Find where the given text appears and provide that cell's center as (X, Y) coordinate. 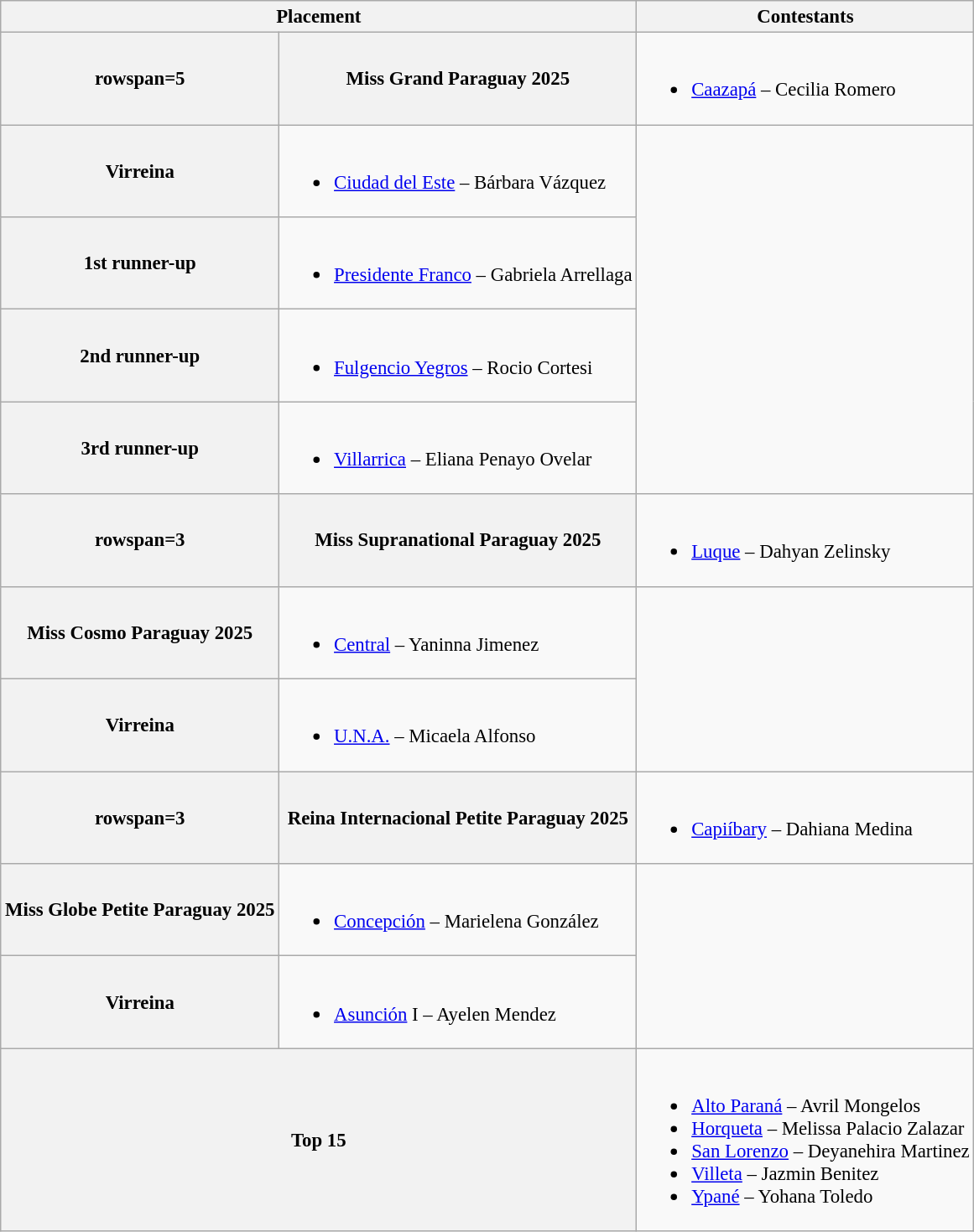
Miss Grand Paraguay 2025 (458, 79)
Top 15 (319, 1140)
Villarrica – Eliana Penayo Ovelar (458, 448)
Alto Paraná – Avril MongelosHorqueta – Melissa Palacio ZalazarSan Lorenzo – Deyanehira MartinezVilleta – Jazmin BenitezYpané – Yohana Toledo (805, 1140)
Miss Globe Petite Paraguay 2025 (140, 910)
rowspan=5 (140, 79)
Central – Yaninna Jimenez (458, 632)
Fulgencio Yegros – Rocio Cortesi (458, 356)
Contestants (805, 17)
Presidente Franco – Gabriela Arrellaga (458, 263)
Capiíbary – Dahiana Medina (805, 818)
Ciudad del Este – Bárbara Vázquez (458, 171)
2nd runner-up (140, 356)
Miss Supranational Paraguay 2025 (458, 540)
Placement (319, 17)
Asunción I – Ayelen Mendez (458, 1002)
U.N.A. – Micaela Alfonso (458, 725)
Caazapá – Cecilia Romero (805, 79)
Reina Internacional Petite Paraguay 2025 (458, 818)
Concepción – Marielena González (458, 910)
Luque – Dahyan Zelinsky (805, 540)
3rd runner-up (140, 448)
Miss Cosmo Paraguay 2025 (140, 632)
1st runner-up (140, 263)
